Determine the [x, y] coordinate at the center of the cell enclosing the given text.  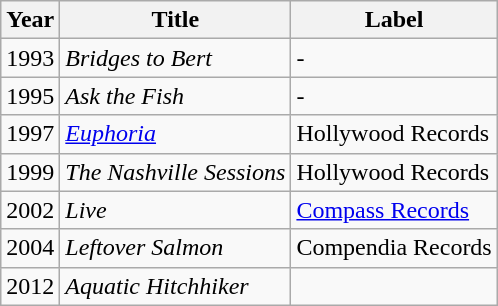
Ask the Fish [176, 96]
Compass Records [394, 210]
Live [176, 210]
The Nashville Sessions [176, 172]
1993 [30, 58]
2002 [30, 210]
Title [176, 20]
Compendia Records [394, 248]
Bridges to Bert [176, 58]
Year [30, 20]
1997 [30, 134]
2012 [30, 286]
Aquatic Hitchhiker [176, 286]
1999 [30, 172]
1995 [30, 96]
Label [394, 20]
Leftover Salmon [176, 248]
Euphoria [176, 134]
2004 [30, 248]
